Find where the given text appears and provide that cell's center as (x, y) coordinate. 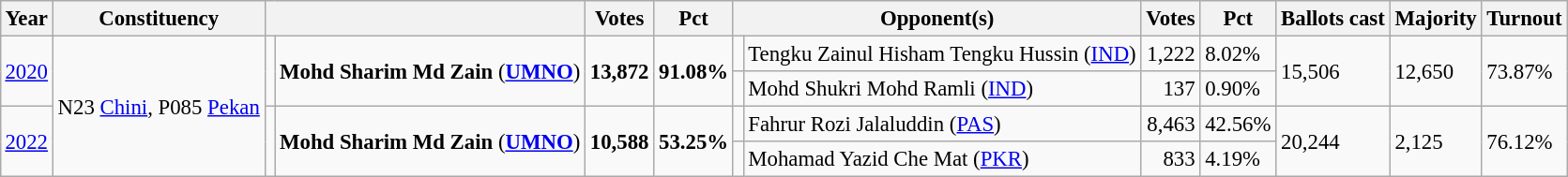
Opponent(s) (936, 19)
137 (1171, 89)
Fahrur Rozi Jalaluddin (PAS) (942, 125)
42.56% (1239, 125)
2020 (26, 71)
Mohamad Yazid Che Mat (PKR) (942, 159)
Majority (1436, 19)
20,244 (1332, 142)
Mohd Shukri Mohd Ramli (IND) (942, 89)
13,872 (619, 71)
Year (26, 19)
Tengku Zainul Hisham Tengku Hussin (IND) (942, 53)
Turnout (1524, 19)
12,650 (1436, 71)
76.12% (1524, 142)
0.90% (1239, 89)
Constituency (159, 19)
10,588 (619, 142)
8,463 (1171, 125)
2022 (26, 142)
1,222 (1171, 53)
4.19% (1239, 159)
15,506 (1332, 71)
833 (1171, 159)
2,125 (1436, 142)
8.02% (1239, 53)
91.08% (694, 71)
Ballots cast (1332, 19)
73.87% (1524, 71)
53.25% (694, 142)
N23 Chini, P085 Pekan (159, 106)
